Return [X, Y] of the center of cell containing provided text 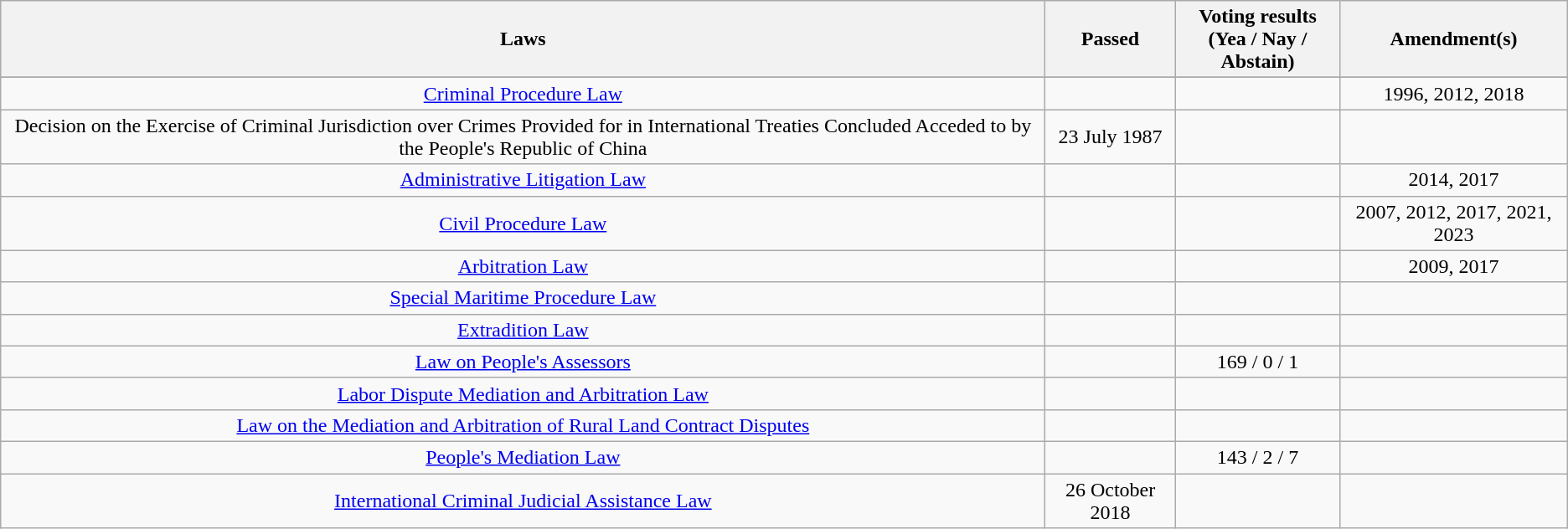
143 / 2 / 7 [1258, 457]
International Criminal Judicial Assistance Law [523, 501]
Extradition Law [523, 330]
Laws [523, 39]
Administrative Litigation Law [523, 180]
People's Mediation Law [523, 457]
23 July 1987 [1111, 137]
1996, 2012, 2018 [1454, 94]
Arbitration Law [523, 266]
Special Maritime Procedure Law [523, 298]
169 / 0 / 1 [1258, 362]
Law on People's Assessors [523, 362]
2014, 2017 [1454, 180]
2009, 2017 [1454, 266]
Law on the Mediation and Arbitration of Rural Land Contract Disputes [523, 425]
Criminal Procedure Law [523, 94]
Voting results(Yea / Nay / Abstain) [1258, 39]
Labor Dispute Mediation and Arbitration Law [523, 393]
2007, 2012, 2017, 2021, 2023 [1454, 223]
26 October 2018 [1111, 501]
Civil Procedure Law [523, 223]
Amendment(s) [1454, 39]
Passed [1111, 39]
